Provide the [x, y] coordinate of the cell's center where the given text is located.  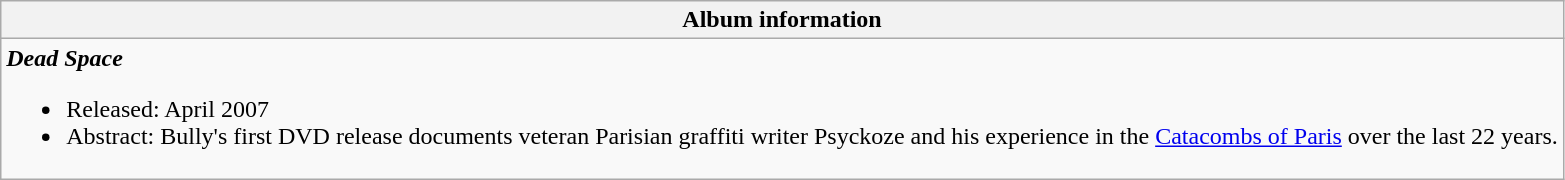
Album information [782, 20]
